Search for the cell housing the specified text and yield its (X, Y) center coordinate. 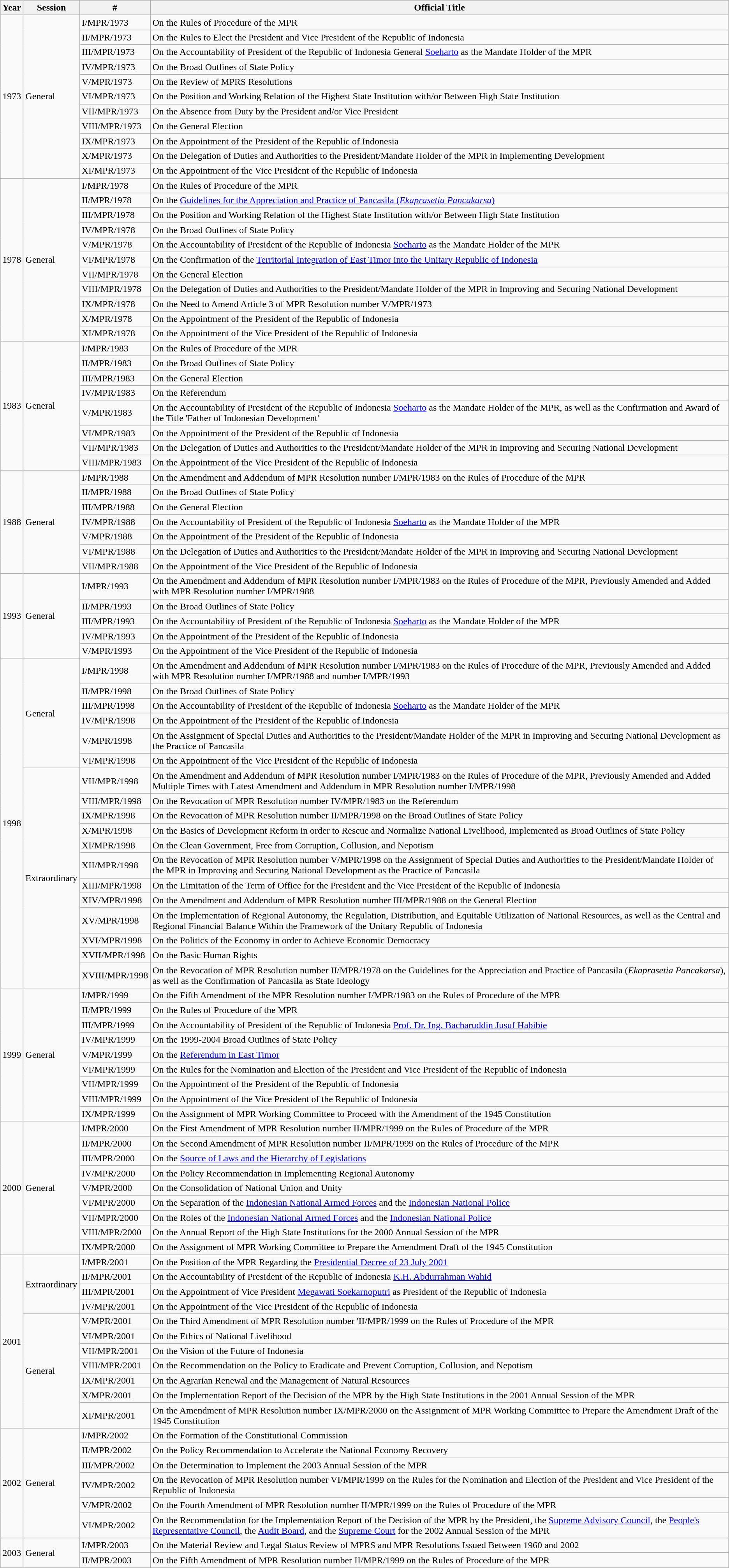
On the Guidelines for the Appreciation and Practice of Pancasila (Ekaprasetia Pancakarsa) (439, 200)
V/MPR/1978 (115, 245)
On the Referendum in East Timor (439, 1055)
VII/MPR/1983 (115, 448)
III/MPR/2001 (115, 1292)
On the Source of Laws and the Hierarchy of Legislations (439, 1158)
VI/MPR/2000 (115, 1203)
On the Implementation Report of the Decision of the MPR by the High State Institutions in the 2001 Annual Session of the MPR (439, 1395)
On the Amendment and Addendum of MPR Resolution number III/MPR/1988 on the General Election (439, 900)
On the Agrarian Renewal and the Management of Natural Resources (439, 1380)
On the Fifth Amendment of MPR Resolution number II/MPR/1999 on the Rules of Procedure of the MPR (439, 1560)
1973 (12, 97)
XI/MPR/1973 (115, 170)
2001 (12, 1341)
1983 (12, 406)
On the Third Amendment of MPR Resolution number 'II/MPR/1999 on the Rules of Procedure of the MPR (439, 1321)
VIII/MPR/2000 (115, 1233)
On the Policy Recommendation in Implementing Regional Autonomy (439, 1173)
On the Appointment of Vice President Megawati Soekarnoputri as President of the Republic of Indonesia (439, 1292)
V/MPR/2002 (115, 1505)
II/MPR/2000 (115, 1143)
On the Confirmation of the Territorial Integration of East Timor into the Unitary Republic of Indonesia (439, 260)
I/MPR/1973 (115, 23)
I/MPR/1988 (115, 478)
V/MPR/1988 (115, 537)
VI/MPR/1999 (115, 1069)
On the Politics of the Economy in order to Achieve Economic Democracy (439, 940)
On the Fifth Amendment of the MPR Resolution number I/MPR/1983 on the Rules of Procedure of the MPR (439, 996)
XI/MPR/1998 (115, 845)
On the Material Review and Legal Status Review of MPRS and MPR Resolutions Issued Between 1960 and 2002 (439, 1545)
On the Limitation of the Term of Office for the President and the Vice President of the Republic of Indonesia (439, 885)
VII/MPR/1978 (115, 274)
X/MPR/1998 (115, 831)
XIII/MPR/1998 (115, 885)
On the Clean Government, Free from Corruption, Collusion, and Nepotism (439, 845)
V/MPR/1973 (115, 82)
III/MPR/1993 (115, 621)
On the Basic Human Rights (439, 955)
IX/MPR/1999 (115, 1114)
On the Amendment and Addendum of MPR Resolution number I/MPR/1983 on the Rules of Procedure of the MPR (439, 478)
On the Second Amendment of MPR Resolution number II/MPR/1999 on the Rules of Procedure of the MPR (439, 1143)
VII/MPR/1999 (115, 1084)
On the First Amendment of MPR Resolution number II/MPR/1999 on the Rules of Procedure of the MPR (439, 1129)
VIII/MPR/1999 (115, 1099)
III/MPR/1973 (115, 52)
I/MPR/1998 (115, 671)
X/MPR/2001 (115, 1395)
1988 (12, 522)
On the Assignment of MPR Working Committee to Proceed with the Amendment of the 1945 Constitution (439, 1114)
On the Rules for the Nomination and Election of the President and Vice President of the Republic of Indonesia (439, 1069)
VI/MPR/1973 (115, 97)
On the Policy Recommendation to Accelerate the National Economy Recovery (439, 1450)
On the Rules to Elect the President and Vice President of the Republic of Indonesia (439, 37)
II/MPR/1978 (115, 200)
On the Delegation of Duties and Authorities to the President/Mandate Holder of the MPR in Implementing Development (439, 156)
IV/MPR/1998 (115, 721)
IV/MPR/1999 (115, 1040)
II/MPR/2002 (115, 1450)
2000 (12, 1188)
XV/MPR/1998 (115, 920)
III/MPR/1998 (115, 706)
I/MPR/1993 (115, 586)
VI/MPR/1988 (115, 551)
V/MPR/1993 (115, 651)
VI/MPR/1998 (115, 761)
VII/MPR/1988 (115, 566)
V/MPR/1999 (115, 1055)
Year (12, 8)
VII/MPR/1998 (115, 781)
XIV/MPR/1998 (115, 900)
IX/MPR/1978 (115, 304)
I/MPR/2001 (115, 1262)
XVI/MPR/1998 (115, 940)
IV/MPR/2000 (115, 1173)
2002 (12, 1483)
IX/MPR/1973 (115, 141)
VI/MPR/2002 (115, 1526)
1998 (12, 823)
On the Consolidation of National Union and Unity (439, 1188)
I/MPR/2002 (115, 1435)
On the Revocation of MPR Resolution number IV/MPR/1983 on the Referendum (439, 801)
I/MPR/1999 (115, 996)
VII/MPR/2001 (115, 1351)
# (115, 8)
I/MPR/1978 (115, 186)
1993 (12, 616)
III/MPR/1999 (115, 1025)
IX/MPR/2001 (115, 1380)
1999 (12, 1055)
VII/MPR/1973 (115, 111)
1978 (12, 260)
On the Recommendation on the Policy to Eradicate and Prevent Corruption, Collusion, and Nepotism (439, 1366)
IV/MPR/1988 (115, 522)
V/MPR/2000 (115, 1188)
VIII/MPR/2001 (115, 1366)
XI/MPR/2001 (115, 1415)
IX/MPR/2000 (115, 1247)
On the Roles of the Indonesian National Armed Forces and the Indonesian National Police (439, 1218)
VI/MPR/1978 (115, 260)
II/MPR/1993 (115, 606)
XI/MPR/1978 (115, 334)
VI/MPR/1983 (115, 433)
IV/MPR/2002 (115, 1485)
On the Formation of the Constitutional Commission (439, 1435)
I/MPR/2000 (115, 1129)
II/MPR/2003 (115, 1560)
On the Fourth Amendment of MPR Resolution number II/MPR/1999 on the Rules of Procedure of the MPR (439, 1505)
IV/MPR/1993 (115, 636)
On the Ethics of National Livelihood (439, 1336)
X/MPR/1973 (115, 156)
XVII/MPR/1998 (115, 955)
On the Position of the MPR Regarding the Presidential Decree of 23 July 2001 (439, 1262)
V/MPR/2001 (115, 1321)
I/MPR/2003 (115, 1545)
III/MPR/2000 (115, 1158)
2003 (12, 1553)
III/MPR/1978 (115, 215)
II/MPR/1973 (115, 37)
II/MPR/2001 (115, 1277)
On the Separation of the Indonesian National Armed Forces and the Indonesian National Police (439, 1203)
On the Assignment of MPR Working Committee to Prepare the Amendment Draft of the 1945 Constitution (439, 1247)
III/MPR/1988 (115, 507)
VIII/MPR/1973 (115, 126)
II/MPR/1988 (115, 492)
On the Determination to Implement the 2003 Annual Session of the MPR (439, 1465)
On the Annual Report of the High State Institutions for the 2000 Annual Session of the MPR (439, 1233)
III/MPR/1983 (115, 378)
IV/MPR/1973 (115, 67)
On the Absence from Duty by the President and/or Vice President (439, 111)
On the Accountability of President of the Republic of Indonesia K.H. Abdurrahman Wahid (439, 1277)
XVIII/MPR/1998 (115, 975)
III/MPR/2002 (115, 1465)
On the Review of MPRS Resolutions (439, 82)
On the Accountability of President of the Republic of Indonesia General Soeharto as the Mandate Holder of the MPR (439, 52)
VII/MPR/2000 (115, 1218)
Official Title (439, 8)
V/MPR/1998 (115, 741)
I/MPR/1983 (115, 348)
On the Need to Amend Article 3 of MPR Resolution number V/MPR/1973 (439, 304)
Session (51, 8)
On the 1999-2004 Broad Outlines of State Policy (439, 1040)
VIII/MPR/1983 (115, 463)
II/MPR/1998 (115, 691)
VI/MPR/2001 (115, 1336)
II/MPR/1983 (115, 363)
IV/MPR/1983 (115, 393)
II/MPR/1999 (115, 1010)
V/MPR/1983 (115, 413)
On the Revocation of MPR Resolution number II/MPR/1998 on the Broad Outlines of State Policy (439, 816)
On the Vision of the Future of Indonesia (439, 1351)
On the Basics of Development Reform in order to Rescue and Normalize National Livelihood, Implemented as Broad Outlines of State Policy (439, 831)
On the Accountability of President of the Republic of Indonesia Prof. Dr. Ing. Bacharuddin Jusuf Habibie (439, 1025)
XII/MPR/1998 (115, 866)
VIII/MPR/1978 (115, 289)
X/MPR/1978 (115, 319)
IV/MPR/1978 (115, 230)
IX/MPR/1998 (115, 816)
IV/MPR/2001 (115, 1306)
VIII/MPR/1998 (115, 801)
On the Referendum (439, 393)
